Pinpoint the cell where the given text exists, returning its [x, y] midpoint coordinate. 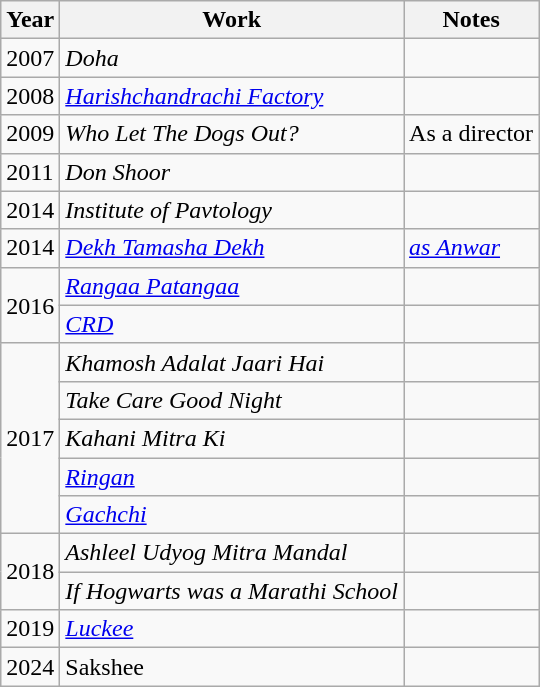
If Hogwarts was a Marathi School [232, 591]
Doha [232, 58]
as Anwar [472, 248]
2009 [30, 134]
Take Care Good Night [232, 400]
Dekh Tamasha Dekh [232, 248]
Luckee [232, 629]
2019 [30, 629]
2018 [30, 572]
2017 [30, 438]
Who Let The Dogs Out? [232, 134]
2016 [30, 305]
Year [30, 20]
Sakshee [232, 667]
Gachchi [232, 515]
Harishchandrachi Factory [232, 96]
Khamosh Adalat Jaari Hai [232, 362]
Ashleel Udyog Mitra Mandal [232, 553]
2024 [30, 667]
Notes [472, 20]
CRD [232, 324]
Kahani Mitra Ki [232, 438]
Work [232, 20]
As a director [472, 134]
Ringan [232, 477]
2008 [30, 96]
2007 [30, 58]
2011 [30, 172]
Don Shoor [232, 172]
Rangaa Patangaa [232, 286]
Institute of Pavtology [232, 210]
